Output the (x, y) coordinate of the center of the cell containing the given text.  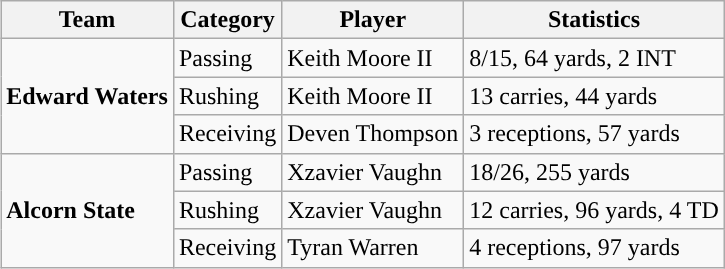
Category (227, 20)
Team (88, 20)
4 receptions, 97 yards (594, 248)
Tyran Warren (373, 248)
Statistics (594, 20)
13 carries, 44 yards (594, 96)
8/15, 64 yards, 2 INT (594, 58)
3 receptions, 57 yards (594, 134)
Edward Waters (88, 96)
Deven Thompson (373, 134)
Player (373, 20)
18/26, 255 yards (594, 172)
12 carries, 96 yards, 4 TD (594, 210)
Alcorn State (88, 210)
